Extract the [x, y] coordinate from the center of the cell holding the provided text.  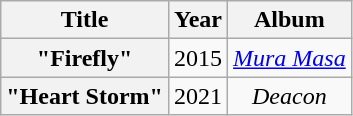
2015 [198, 58]
"Heart Storm" [85, 96]
Title [85, 20]
2021 [198, 96]
"Firefly" [85, 58]
Deacon [289, 96]
Year [198, 20]
Mura Masa [289, 58]
Album [289, 20]
